Search for the cell housing the specified text and yield its (X, Y) center coordinate. 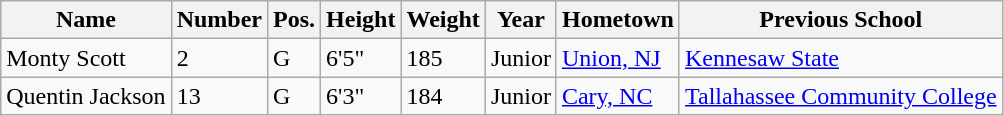
184 (443, 96)
Previous School (840, 20)
Tallahassee Community College (840, 96)
Kennesaw State (840, 58)
Pos. (294, 20)
13 (219, 96)
Height (361, 20)
Union, NJ (618, 58)
Number (219, 20)
Hometown (618, 20)
6'3" (361, 96)
185 (443, 58)
2 (219, 58)
Quentin Jackson (86, 96)
Name (86, 20)
Cary, NC (618, 96)
Year (520, 20)
Monty Scott (86, 58)
6'5" (361, 58)
Weight (443, 20)
